Return (x, y) of the center of cell containing provided text 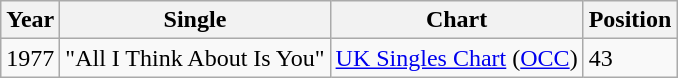
Position (630, 20)
1977 (30, 58)
Single (195, 20)
"All I Think About Is You" (195, 58)
UK Singles Chart (OCC) (456, 58)
Year (30, 20)
43 (630, 58)
Chart (456, 20)
